Output the [x, y] coordinate of the center of the cell containing the given text.  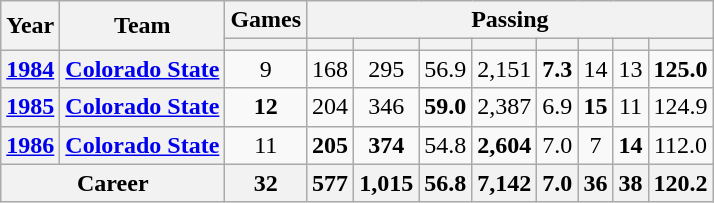
36 [596, 183]
7,142 [504, 183]
1986 [30, 145]
38 [630, 183]
168 [330, 69]
295 [386, 69]
12 [266, 107]
374 [386, 145]
346 [386, 107]
7 [596, 145]
577 [330, 183]
120.2 [680, 183]
124.9 [680, 107]
112.0 [680, 145]
2,387 [504, 107]
2,604 [504, 145]
Year [30, 26]
13 [630, 69]
1985 [30, 107]
Team [142, 26]
204 [330, 107]
56.8 [446, 183]
205 [330, 145]
6.9 [558, 107]
125.0 [680, 69]
7.3 [558, 69]
54.8 [446, 145]
9 [266, 69]
Games [266, 20]
15 [596, 107]
56.9 [446, 69]
59.0 [446, 107]
32 [266, 183]
Career [113, 183]
1,015 [386, 183]
1984 [30, 69]
Passing [510, 20]
2,151 [504, 69]
